Output the [x, y] coordinate of the center of the cell containing the given text.  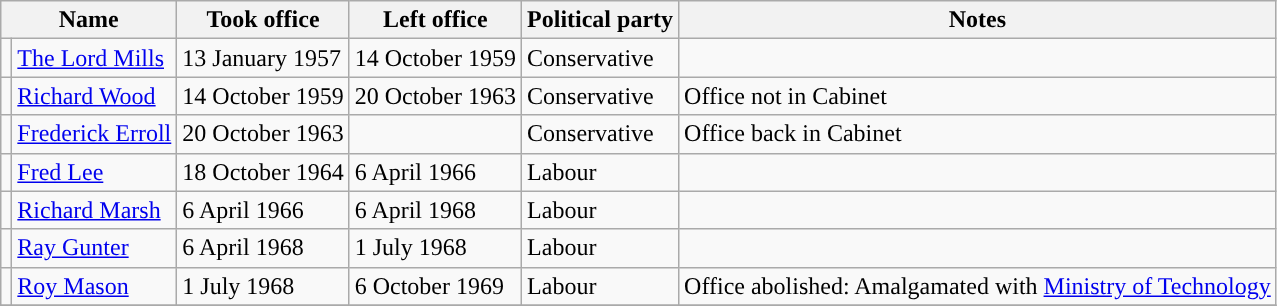
Fred Lee [94, 172]
Political party [600, 20]
Richard Wood [94, 96]
Ray Gunter [94, 248]
Office abolished: Amalgamated with Ministry of Technology [978, 286]
Richard Marsh [94, 210]
The Lord Mills [94, 58]
Frederick Erroll [94, 134]
Office not in Cabinet [978, 96]
6 October 1969 [435, 286]
Took office [263, 20]
18 October 1964 [263, 172]
Office back in Cabinet [978, 134]
Roy Mason [94, 286]
13 January 1957 [263, 58]
Notes [978, 20]
Left office [435, 20]
Name [89, 20]
